Scan for the cell matching the given text and deliver its (X, Y) coordinate at center. 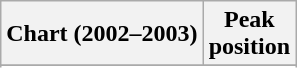
Peak position (249, 34)
Chart (2002–2003) (102, 34)
